For the text-containing cell, return its midpoint in (X, Y) coordinate format. 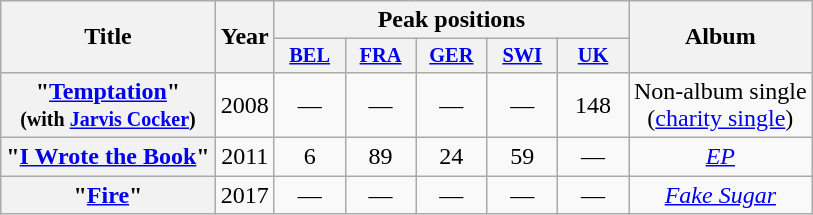
2011 (244, 157)
Year (244, 37)
SWI (522, 56)
"Fire" (108, 195)
59 (522, 157)
Peak positions (451, 20)
24 (452, 157)
EP (720, 157)
GER (452, 56)
BEL (310, 56)
Title (108, 37)
Album (720, 37)
2008 (244, 104)
"Temptation"(with Jarvis Cocker) (108, 104)
148 (594, 104)
Non-album single(charity single) (720, 104)
FRA (380, 56)
2017 (244, 195)
89 (380, 157)
UK (594, 56)
"I Wrote the Book" (108, 157)
6 (310, 157)
Fake Sugar (720, 195)
